Locate the cell with the specified text and output its (x, y) center coordinate. 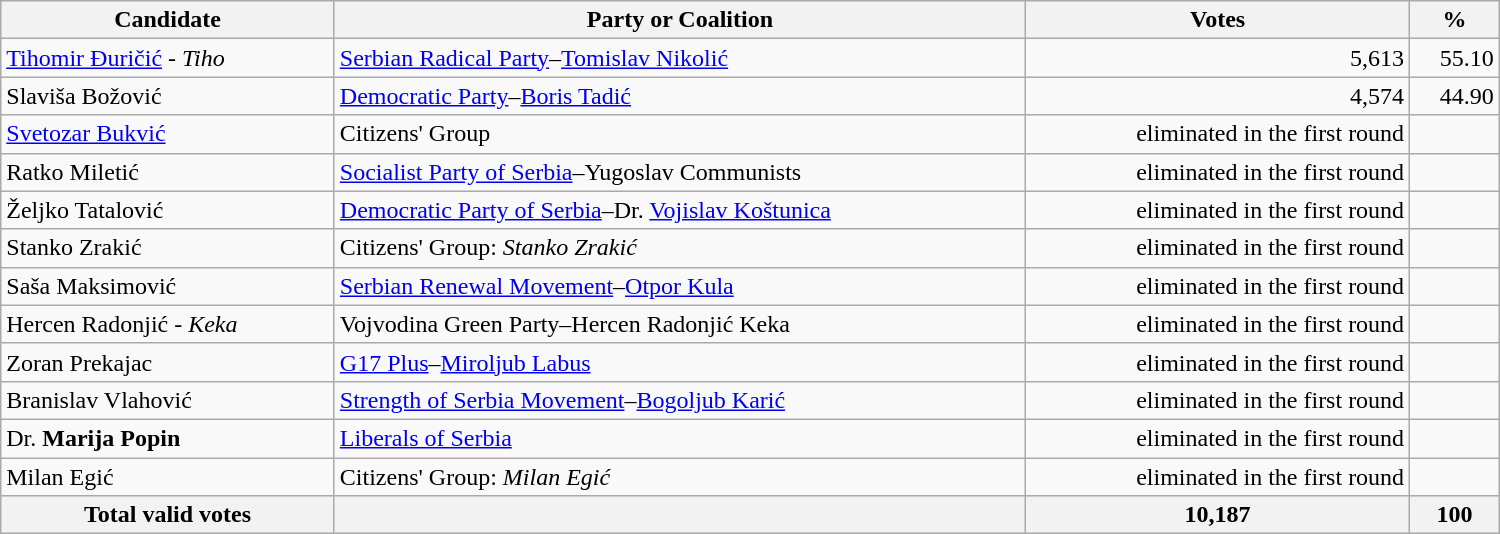
Željko Tatalović (168, 210)
100 (1455, 515)
% (1455, 20)
44.90 (1455, 96)
Stanko Zrakić (168, 248)
Democratic Party–Boris Tadić (680, 96)
G17 Plus–Miroljub Labus (680, 362)
Liberals of Serbia (680, 438)
10,187 (1218, 515)
Citizens' Group: Stanko Zrakić (680, 248)
Socialist Party of Serbia–Yugoslav Communists (680, 172)
Votes (1218, 20)
Party or Coalition (680, 20)
55.10 (1455, 58)
Milan Egić (168, 477)
Ratko Miletić (168, 172)
Strength of Serbia Movement–Bogoljub Karić (680, 400)
Hercen Radonjić - Keka (168, 324)
Citizens' Group (680, 134)
Zoran Prekajac (168, 362)
Citizens' Group: Milan Egić (680, 477)
Serbian Radical Party–Tomislav Nikolić (680, 58)
4,574 (1218, 96)
Branislav Vlahović (168, 400)
Saša Maksimović (168, 286)
Serbian Renewal Movement–Otpor Kula (680, 286)
Total valid votes (168, 515)
5,613 (1218, 58)
Svetozar Bukvić (168, 134)
Vojvodina Green Party–Hercen Radonjić Keka (680, 324)
Tihomir Đuričić - Tiho (168, 58)
Democratic Party of Serbia–Dr. Vojislav Koštunica (680, 210)
Candidate (168, 20)
Dr. Marija Popin (168, 438)
Slaviša Božović (168, 96)
